Detect which cell encompasses the target text, then output its (X, Y) center coordinate. 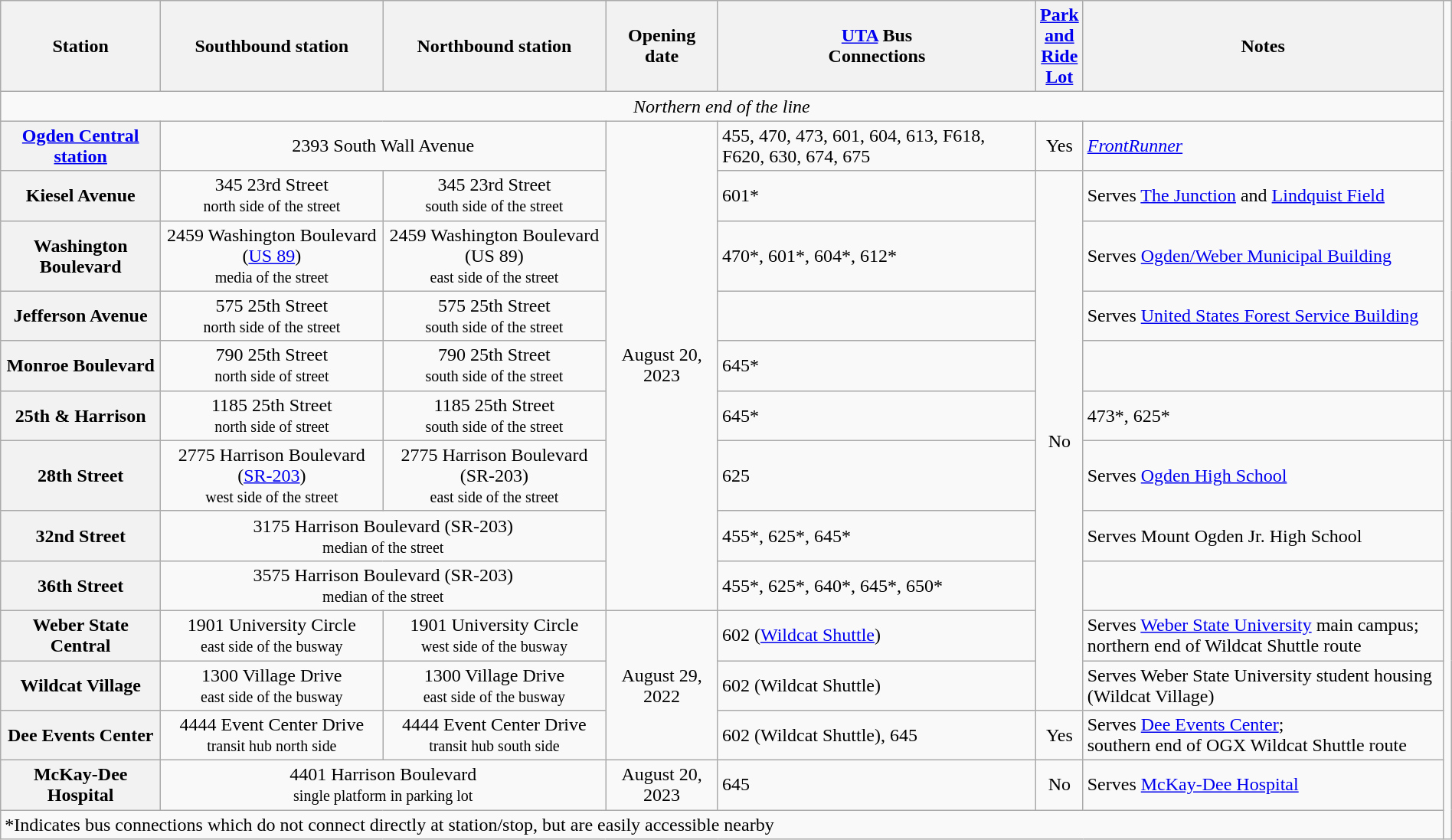
ParkandRideLot (1059, 46)
Southbound station (272, 46)
Weber State Central (81, 636)
2393 South Wall Avenue (383, 145)
Serves Mount Ogden Jr. High School (1263, 536)
Serves Ogden High School (1263, 476)
3575 Harrison Boulevard (SR-203)median of the street (383, 585)
Serves Ogden/Weber Municipal Building (1263, 256)
32nd Street (81, 536)
Serves Dee Events Center;southern end of OGX Wildcat Shuttle route (1263, 735)
August 29, 2022 (662, 685)
455*, 625*, 640*, 645*, 650* (876, 585)
Opening date (662, 46)
4444 Event Center Drivetransit hub south side (495, 735)
2775 Harrison Boulevard (SR-203)east side of the street (495, 476)
Jefferson Avenue (81, 315)
1901 University Circlewest side of the busway (495, 636)
McKay-Dee Hospital (81, 786)
Serves The Junction and Lindquist Field (1263, 196)
1185 25th Streetsouth side of the street (495, 415)
1901 University Circleeast side of the busway (272, 636)
473*, 625* (1263, 415)
2459 Washington Boulevard (US 89)media of the street (272, 256)
Washington Boulevard (81, 256)
28th Street (81, 476)
2775 Harrison Boulevard (SR-203)west side of the street (272, 476)
602 (Wildcat Shuttle), 645 (876, 735)
Serves McKay-Dee Hospital (1263, 786)
575 25th Streetnorth side of the street (272, 315)
Station (81, 46)
470*, 601*, 604*, 612* (876, 256)
790 25th Streetsouth side of the street (495, 366)
Serves United States Forest Service Building (1263, 315)
455, 470, 473, 601, 604, 613, F618, F620, 630, 674, 675 (876, 145)
Serves Weber State University main campus;northern end of Wildcat Shuttle route (1263, 636)
4401 Harrison Boulevardsingle platform in parking lot (383, 786)
345 23rd Streetsouth side of the street (495, 196)
Northbound station (495, 46)
625 (876, 476)
575 25th Streetsouth side of the street (495, 315)
Dee Events Center (81, 735)
645 (876, 786)
790 25th Streetnorth side of street (272, 366)
Wildcat Village (81, 685)
455*, 625*, 645* (876, 536)
Monroe Boulevard (81, 366)
Northern end of the line (721, 106)
Notes (1263, 46)
3175 Harrison Boulevard (SR-203)median of the street (383, 536)
2459 Washington Boulevard (US 89)east side of the street (495, 256)
FrontRunner (1263, 145)
1185 25th Streetnorth side of street (272, 415)
25th & Harrison (81, 415)
*Indicates bus connections which do not connect directly at station/stop, but are easily accessible nearby (721, 825)
4444 Event Center Drivetransit hub north side (272, 735)
Ogden Central station (81, 145)
Kiesel Avenue (81, 196)
Serves Weber State University student housing (Wildcat Village) (1263, 685)
601* (876, 196)
36th Street (81, 585)
345 23rd Streetnorth side of the street (272, 196)
UTA BusConnections (876, 46)
